From the cell containing the given text, extract its center point as [x, y] coordinate. 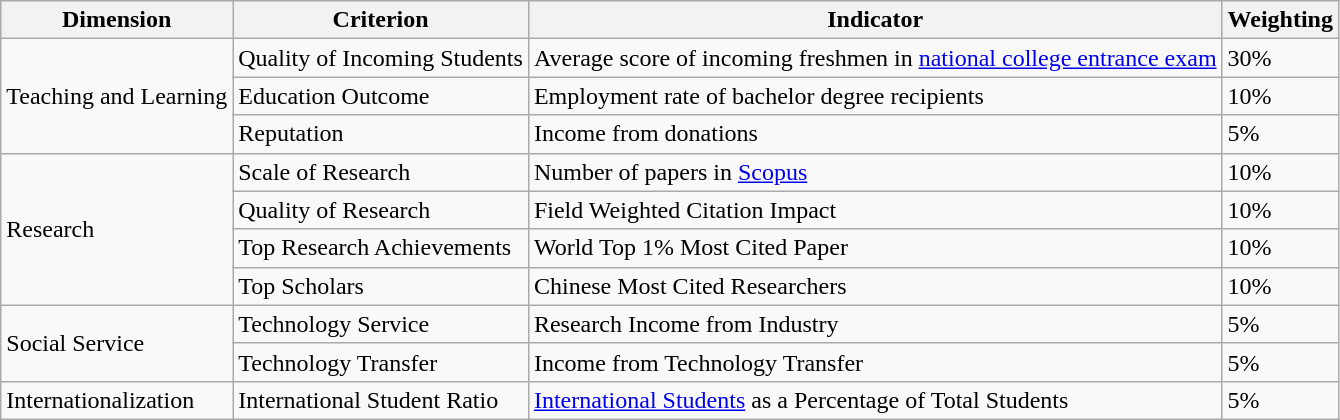
Research Income from Industry [875, 324]
Teaching and Learning [117, 96]
Technology Service [381, 324]
Quality of Research [381, 210]
30% [1280, 58]
Internationalization [117, 400]
Research [117, 229]
Top Research Achievements [381, 248]
World Top 1% Most Cited Paper [875, 248]
Reputation [381, 134]
International Students as a Percentage of Total Students [875, 400]
Income from Technology Transfer [875, 362]
Income from donations [875, 134]
Criterion [381, 20]
Top Scholars [381, 286]
Employment rate of bachelor degree recipients [875, 96]
Indicator [875, 20]
Education Outcome [381, 96]
Quality of Incoming Students [381, 58]
Average score of incoming freshmen in national college entrance exam [875, 58]
Field Weighted Citation Impact [875, 210]
Dimension [117, 20]
Number of papers in Scopus [875, 172]
Weighting [1280, 20]
Technology Transfer [381, 362]
Scale of Research [381, 172]
International Student Ratio [381, 400]
Chinese Most Cited Researchers [875, 286]
Social Service [117, 343]
